Scan for the cell matching the given text and deliver its [x, y] coordinate at center. 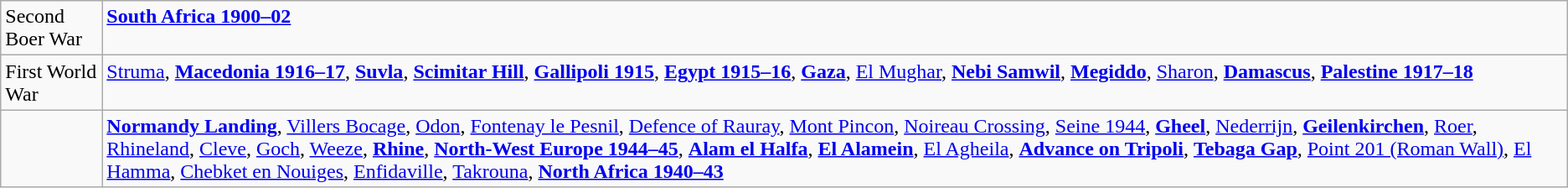
First World War [52, 82]
Second Boer War [52, 29]
South Africa 1900–02 [834, 29]
